Return (x, y) of the center of cell containing provided text 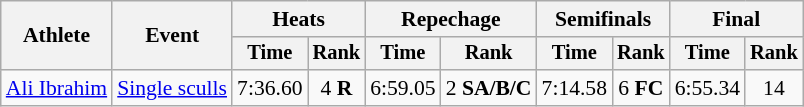
Event (172, 36)
6:55.34 (708, 88)
Single sculls (172, 88)
Semifinals (604, 19)
Heats (298, 19)
6:59.05 (402, 88)
6 FC (641, 88)
4 R (337, 88)
7:14.58 (574, 88)
7:36.60 (270, 88)
Repechage (450, 19)
Athlete (56, 36)
14 (774, 88)
Ali Ibrahim (56, 88)
2 SA/B/C (489, 88)
Final (736, 19)
